Find where the given text appears and provide that cell's center as (X, Y) coordinate. 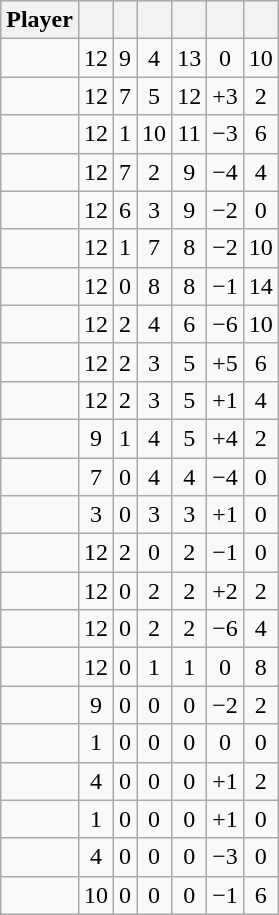
Player (40, 20)
13 (190, 58)
+5 (226, 362)
+2 (226, 591)
+3 (226, 96)
14 (260, 286)
11 (190, 134)
+4 (226, 438)
